Extract the (X, Y) coordinate from the center of the cell holding the provided text.  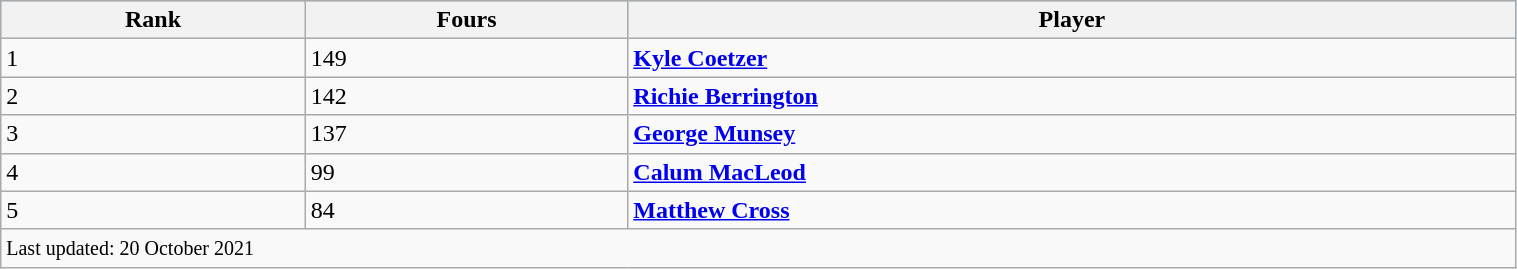
1 (154, 58)
Calum MacLeod (1072, 172)
99 (466, 172)
142 (466, 96)
Richie Berrington (1072, 96)
Matthew Cross (1072, 210)
149 (466, 58)
5 (154, 210)
George Munsey (1072, 134)
2 (154, 96)
4 (154, 172)
84 (466, 210)
Rank (154, 20)
137 (466, 134)
Player (1072, 20)
3 (154, 134)
Last updated: 20 October 2021 (758, 248)
Fours (466, 20)
Kyle Coetzer (1072, 58)
